Detect which cell encompasses the target text, then output its [x, y] center coordinate. 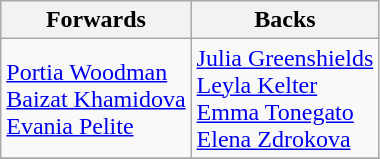
Julia Greenshields Leyla Kelter Emma Tonegato Elena Zdrokova [285, 98]
Forwards [96, 20]
Backs [285, 20]
Portia Woodman Baizat Khamidova Evania Pelite [96, 98]
